Find where the given text appears and provide that cell's center as (X, Y) coordinate. 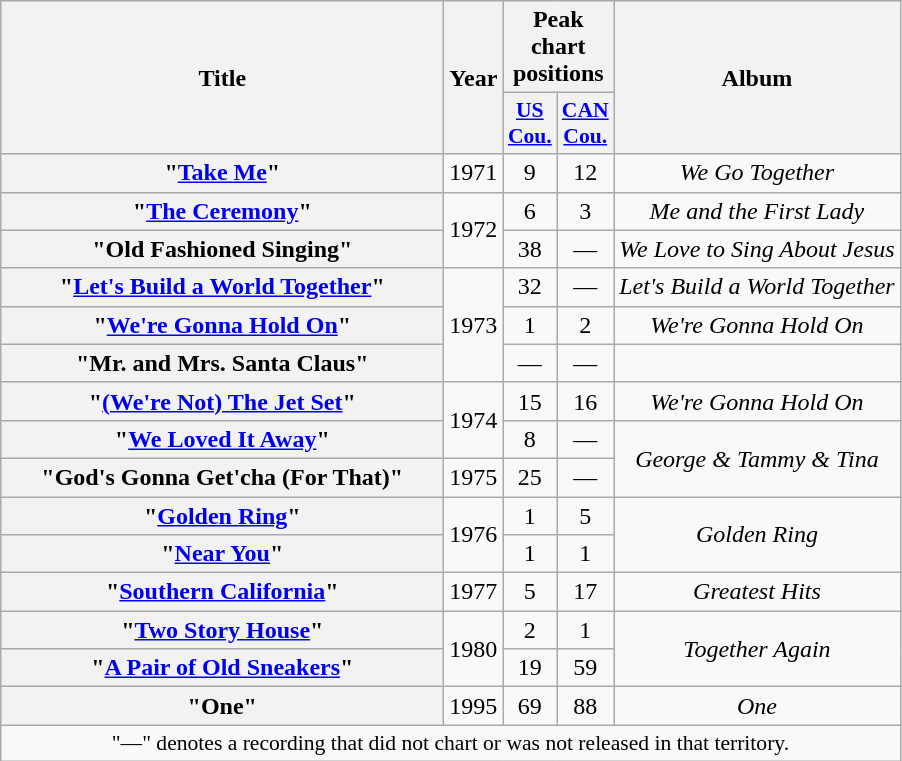
Me and the First Lady (757, 211)
"(We're Not) The Jet Set" (222, 401)
1975 (474, 477)
"Old Fashioned Singing" (222, 249)
"Golden Ring" (222, 515)
One (757, 706)
We Love to Sing About Jesus (757, 249)
12 (586, 173)
Together Again (757, 649)
George & Tammy & Tina (757, 458)
"Two Story House" (222, 630)
USCou. (530, 124)
6 (530, 211)
1972 (474, 230)
1974 (474, 420)
9 (530, 173)
"Southern California" (222, 592)
"A Pair of Old Sneakers" (222, 668)
25 (530, 477)
Greatest Hits (757, 592)
15 (530, 401)
1977 (474, 592)
17 (586, 592)
"We Loved It Away" (222, 439)
"Mr. and Mrs. Santa Claus" (222, 363)
"God's Gonna Get'cha (For That)" (222, 477)
Let's Build a World Together (757, 287)
"The Ceremony" (222, 211)
"Near You" (222, 554)
1980 (474, 649)
88 (586, 706)
CANCou. (586, 124)
"Let's Build a World Together" (222, 287)
"One" (222, 706)
We Go Together (757, 173)
"Take Me" (222, 173)
38 (530, 249)
Peak chartpositions (558, 47)
19 (530, 668)
Year (474, 78)
Album (757, 78)
"—" denotes a recording that did not chart or was not released in that territory. (450, 743)
59 (586, 668)
32 (530, 287)
"We're Gonna Hold On" (222, 325)
3 (586, 211)
8 (530, 439)
Title (222, 78)
1973 (474, 325)
1971 (474, 173)
Golden Ring (757, 534)
1976 (474, 534)
69 (530, 706)
16 (586, 401)
1995 (474, 706)
